Determine the (X, Y) coordinate at the center of the cell enclosing the given text.  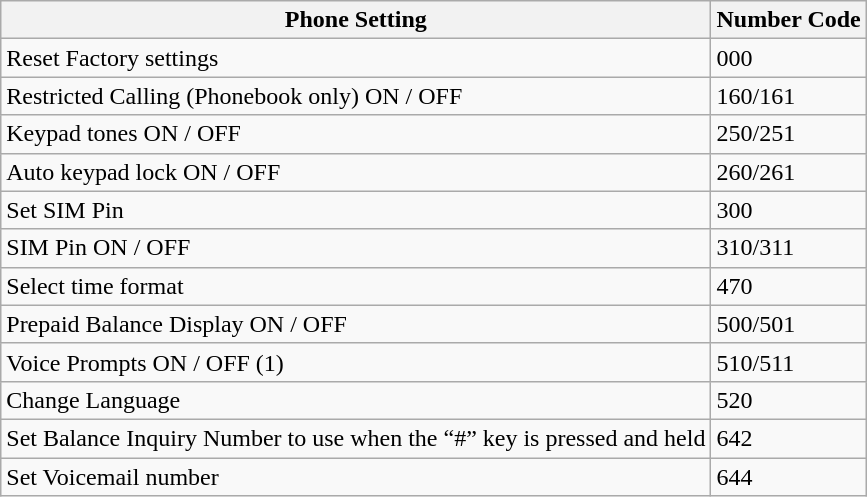
300 (788, 210)
Number Code (788, 20)
Auto keypad lock ON / OFF (356, 172)
260/261 (788, 172)
520 (788, 400)
Reset Factory settings (356, 58)
Select time format (356, 286)
310/311 (788, 248)
Keypad tones ON / OFF (356, 134)
Set Voicemail number (356, 477)
644 (788, 477)
Set Balance Inquiry Number to use when the “#” key is pressed and held (356, 438)
470 (788, 286)
SIM Pin ON / OFF (356, 248)
Prepaid Balance Display ON / OFF (356, 324)
Change Language (356, 400)
Set SIM Pin (356, 210)
160/161 (788, 96)
500/501 (788, 324)
250/251 (788, 134)
Phone Setting (356, 20)
Voice Prompts ON / OFF (1) (356, 362)
510/511 (788, 362)
642 (788, 438)
Restricted Calling (Phonebook only) ON / OFF (356, 96)
000 (788, 58)
